Provide the [x, y] coordinate of the cell's center where the given text is located.  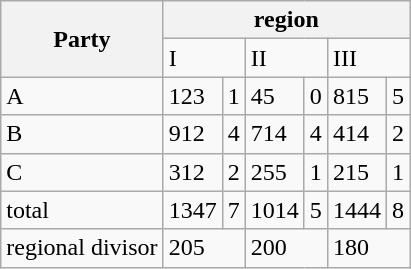
205 [204, 248]
A [82, 96]
7 [234, 210]
215 [356, 172]
414 [356, 134]
200 [286, 248]
regional divisor [82, 248]
312 [192, 172]
II [286, 58]
region [286, 20]
1347 [192, 210]
255 [274, 172]
123 [192, 96]
C [82, 172]
1014 [274, 210]
0 [316, 96]
total [82, 210]
I [204, 58]
1444 [356, 210]
912 [192, 134]
III [368, 58]
B [82, 134]
714 [274, 134]
180 [368, 248]
815 [356, 96]
Party [82, 39]
45 [274, 96]
8 [398, 210]
